Output the [x, y] coordinate of the center of the cell containing the given text.  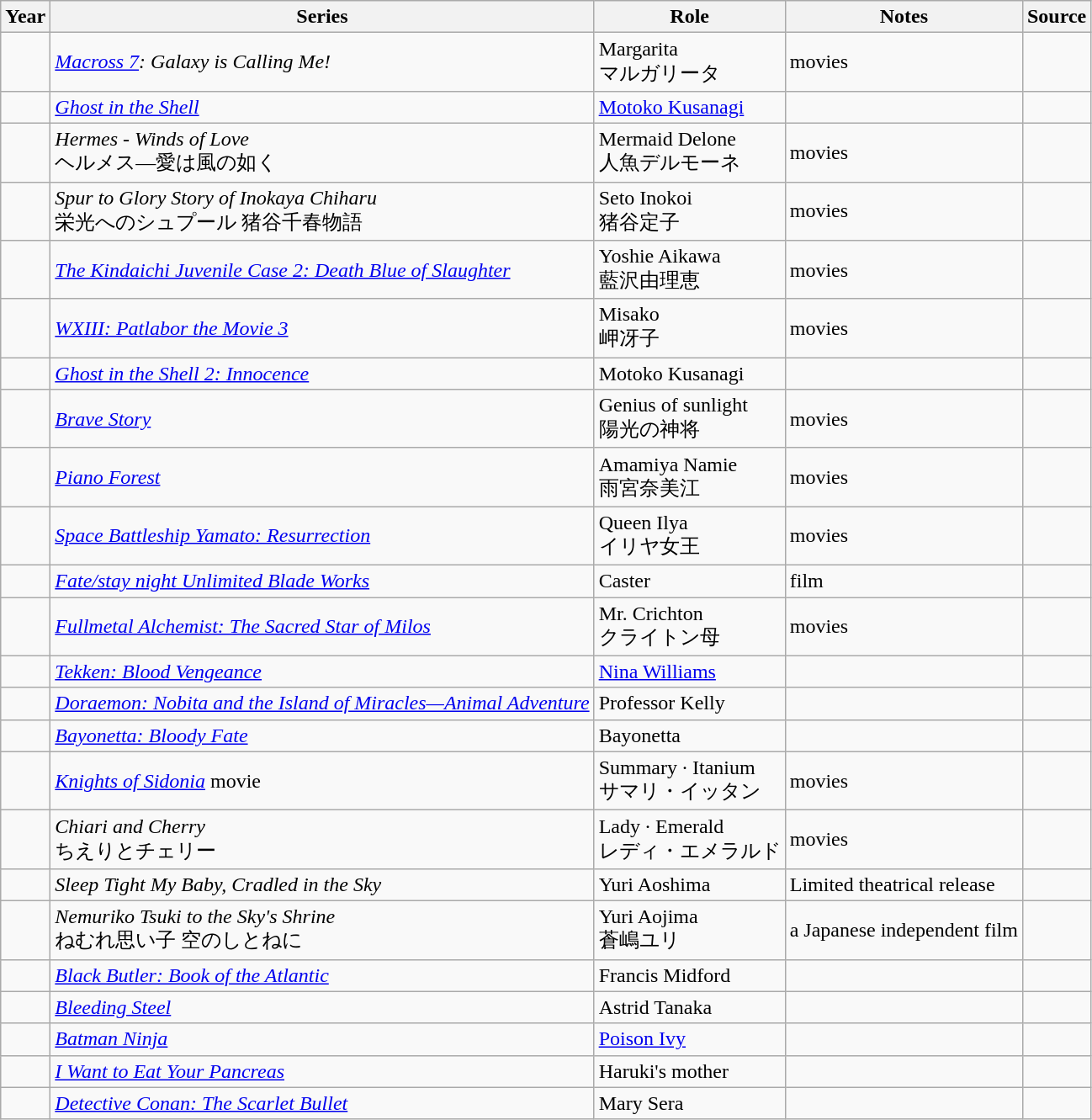
Year [25, 17]
Notes [904, 17]
The Kindaichi Juvenile Case 2: Death Blue of Slaughter [322, 270]
Margaritaマルガリータ [690, 62]
Seto Inokoi猪谷定子 [690, 211]
film [904, 581]
Detective Conan: The Scarlet Bullet [322, 1103]
Caster [690, 581]
Genius of sunlight陽光の神将 [690, 419]
Nina Williams [690, 671]
Astrid Tanaka [690, 1007]
Ghost in the Shell 2: Innocence [322, 374]
a Japanese independent film [904, 930]
Series [322, 17]
Amamiya Namie雨宮奈美江 [690, 477]
Macross 7: Galaxy is Calling Me! [322, 62]
Bayonetta: Bloody Fate [322, 735]
Knights of Sidonia movie [322, 781]
Hermes - Winds of Loveヘルメス—愛は風の如く [322, 152]
Professor Kelly [690, 703]
Fullmetal Alchemist: The Sacred Star of Milos [322, 627]
Chiari and Cherryちえりとチェリー [322, 840]
Mermaid Delone人魚デルモーネ [690, 152]
Bayonetta [690, 735]
Source [1057, 17]
Nemuriko Tsuki to the Sky's Shrineねむれ思い子 空のしとねに [322, 930]
Spur to Glory Story of Inokaya Chiharu栄光へのシュプール 猪谷千春物語 [322, 211]
Yuri Aojima蒼嶋ユリ [690, 930]
Bleeding Steel [322, 1007]
Batman Ninja [322, 1039]
Piano Forest [322, 477]
Mary Sera [690, 1103]
Tekken: Blood Vengeance [322, 671]
Ghost in the Shell [322, 107]
Haruki's mother [690, 1071]
Francis Midford [690, 975]
Summary · Itaniumサマリ・イッタン [690, 781]
Poison Ivy [690, 1039]
Space Battleship Yamato: Resurrection [322, 536]
Brave Story [322, 419]
Doraemon: Nobita and the Island of Miracles—Animal Adventure [322, 703]
Limited theatrical release [904, 884]
Mr. Crichtonクライトン母 [690, 627]
Black Butler: Book of the Atlantic [322, 975]
Fate/stay night Unlimited Blade Works [322, 581]
Yuri Aoshima [690, 884]
Sleep Tight My Baby, Cradled in the Sky [322, 884]
Yoshie Aikawa藍沢由理恵 [690, 270]
Misako岬冴子 [690, 328]
WXIII: Patlabor the Movie 3 [322, 328]
Queen Ilyaイリヤ女王 [690, 536]
Role [690, 17]
I Want to Eat Your Pancreas [322, 1071]
Lady · Emeraldレディ・エメラルド [690, 840]
